From the cell containing the given text, extract its center point as (X, Y) coordinate. 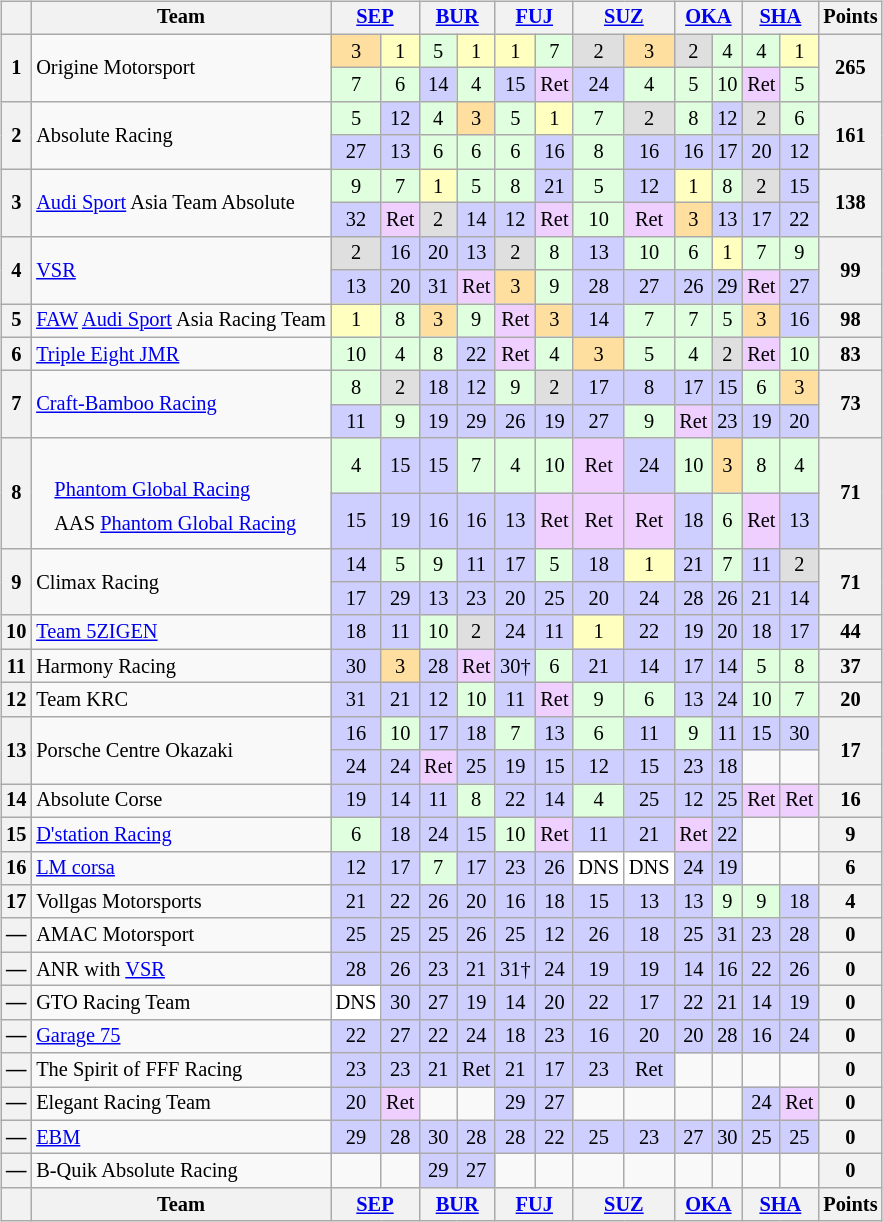
Audi Sport Asia Team Absolute (180, 202)
The Spirit of FFF Racing (180, 1070)
D'station Racing (180, 834)
Harmony Racing (180, 666)
Elegant Racing Team (180, 1104)
32 (356, 220)
FAW Audi Sport Asia Racing Team (180, 321)
AMAC Motorsport (180, 935)
73 (850, 404)
138 (850, 202)
31† (515, 969)
30† (515, 666)
Garage 75 (180, 1036)
Absolute Racing (180, 136)
EBM (180, 1137)
Phantom Global Racing (175, 489)
Absolute Corse (180, 801)
LM corsa (180, 868)
AAS Phantom Global Racing (175, 524)
99 (850, 270)
Team KRC (180, 700)
ANR with VSR (180, 969)
GTO Racing Team (180, 1003)
VSR (180, 270)
Craft-Bamboo Racing (180, 404)
Team 5ZIGEN (180, 632)
37 (850, 666)
Vollgas Motorsports (180, 902)
98 (850, 321)
B-Quik Absolute Racing (180, 1171)
Origine Motorsport (180, 68)
Porsche Centre Okazaki (180, 750)
161 (850, 136)
Triple Eight JMR (180, 354)
Phantom Global Racing AAS Phantom Global Racing (180, 493)
Climax Racing (180, 582)
44 (850, 632)
265 (850, 68)
83 (850, 354)
